Capture the cell that displays the provided text and extract its (x, y) central coordinate. 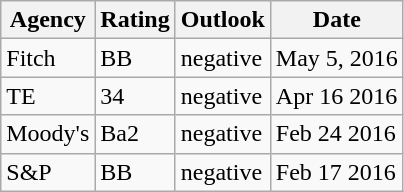
Ba2 (135, 134)
Rating (135, 20)
TE (48, 96)
Date (336, 20)
Feb 24 2016 (336, 134)
Agency (48, 20)
Moody's (48, 134)
Feb 17 2016 (336, 172)
Apr 16 2016 (336, 96)
May 5, 2016 (336, 58)
34 (135, 96)
S&P (48, 172)
Fitch (48, 58)
Outlook (222, 20)
